From the cell containing the given text, extract its center point as [x, y] coordinate. 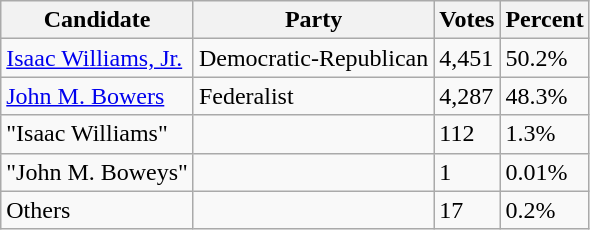
"Isaac Williams" [98, 134]
1.3% [544, 134]
4,287 [467, 96]
Party [313, 20]
4,451 [467, 58]
John M. Bowers [98, 96]
"John M. Boweys" [98, 172]
48.3% [544, 96]
0.01% [544, 172]
50.2% [544, 58]
Others [98, 210]
Candidate [98, 20]
17 [467, 210]
Votes [467, 20]
Isaac Williams, Jr. [98, 58]
0.2% [544, 210]
Democratic-Republican [313, 58]
112 [467, 134]
Federalist [313, 96]
Percent [544, 20]
1 [467, 172]
